Capture the cell that displays the provided text and extract its [X, Y] central coordinate. 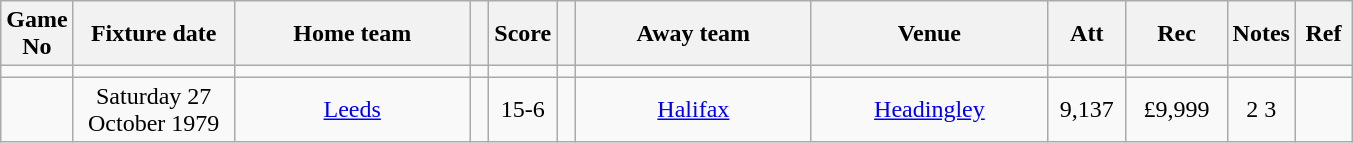
9,137 [1086, 110]
Att [1086, 34]
Away team [693, 34]
15-6 [523, 110]
Ref [1323, 34]
£9,999 [1176, 110]
Home team [352, 34]
Game No [37, 34]
Rec [1176, 34]
Fixture date [154, 34]
Halifax [693, 110]
Leeds [352, 110]
Saturday 27 October 1979 [154, 110]
2 3 [1261, 110]
Score [523, 34]
Notes [1261, 34]
Headingley [929, 110]
Venue [929, 34]
